Locate the cell with the specified text and output its (x, y) center coordinate. 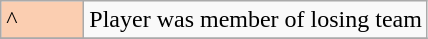
^ (42, 20)
Player was member of losing team (256, 20)
